Search for the cell housing the specified text and yield its [x, y] center coordinate. 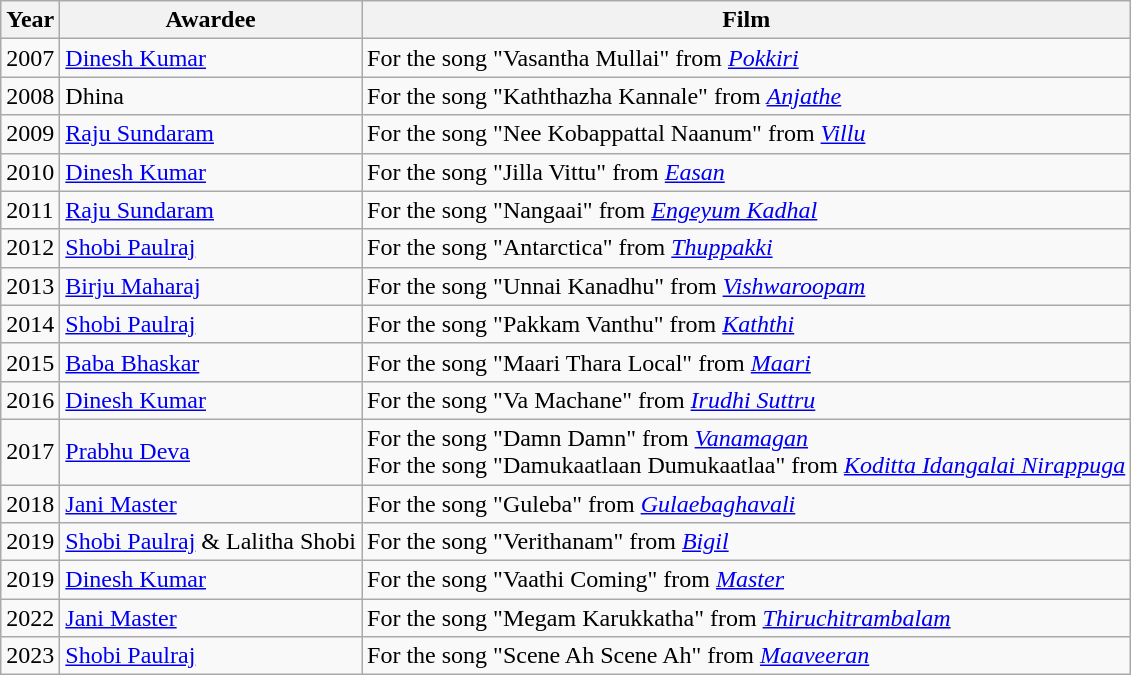
2017 [30, 452]
For the song "Nee Kobappattal Naanum" from Villu [746, 134]
Prabhu Deva [211, 452]
2011 [30, 210]
2013 [30, 286]
2009 [30, 134]
For the song "Scene Ah Scene Ah" from Maaveeran [746, 656]
For the song "Antarctica" from Thuppakki [746, 248]
Birju Maharaj [211, 286]
2008 [30, 96]
For the song "Guleba" from Gulaebaghavali [746, 503]
For the song "Megam Karukkatha" from Thiruchitrambalam [746, 618]
For the song "Va Machane" from Irudhi Suttru [746, 400]
Dhina [211, 96]
For the song "Verithanam" from Bigil [746, 542]
Baba Bhaskar [211, 362]
2010 [30, 172]
2022 [30, 618]
2016 [30, 400]
Awardee [211, 20]
For the song "Unnai Kanadhu" from Vishwaroopam [746, 286]
2014 [30, 324]
For the song "Nangaai" from Engeyum Kadhal [746, 210]
2018 [30, 503]
For the song "Vasantha Mullai" from Pokkiri [746, 58]
For the song "Vaathi Coming" from Master [746, 580]
2023 [30, 656]
For the song "Maari Thara Local" from Maari [746, 362]
For the song "Jilla Vittu" from Easan [746, 172]
For the song "Kaththazha Kannale" from Anjathe [746, 96]
For the song "Damn Damn" from VanamaganFor the song "Damukaatlaan Dumukaatlaa" from Koditta Idangalai Nirappuga [746, 452]
2007 [30, 58]
Year [30, 20]
Film [746, 20]
Shobi Paulraj & Lalitha Shobi [211, 542]
2012 [30, 248]
For the song "Pakkam Vanthu" from Kaththi [746, 324]
2015 [30, 362]
